From the cell containing the given text, extract its center point as (x, y) coordinate. 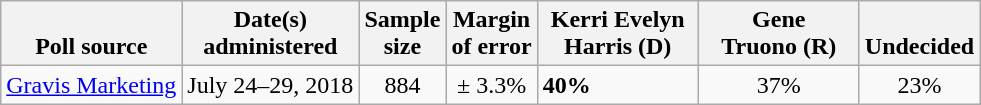
Undecided (919, 34)
Samplesize (402, 34)
Kerri EvelynHarris (D) (618, 34)
Date(s)administered (270, 34)
884 (402, 85)
Gravis Marketing (92, 85)
Poll source (92, 34)
Marginof error (492, 34)
± 3.3% (492, 85)
GeneTruono (R) (778, 34)
37% (778, 85)
23% (919, 85)
July 24–29, 2018 (270, 85)
40% (618, 85)
